From the cell containing the given text, extract its center point as [X, Y] coordinate. 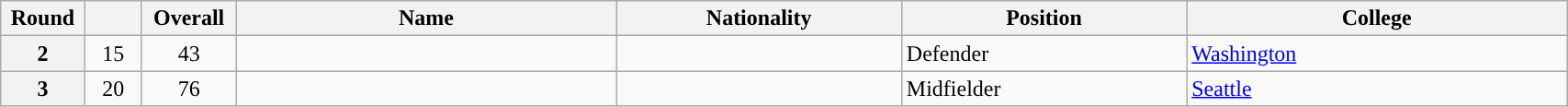
Nationality [759, 18]
Round [42, 18]
2 [42, 53]
Overall [189, 18]
76 [189, 89]
Washington [1377, 53]
Name [426, 18]
College [1377, 18]
Midfielder [1043, 89]
Defender [1043, 53]
Position [1043, 18]
15 [113, 53]
20 [113, 89]
Seattle [1377, 89]
3 [42, 89]
43 [189, 53]
